From the cell containing the given text, extract its center point as (X, Y) coordinate. 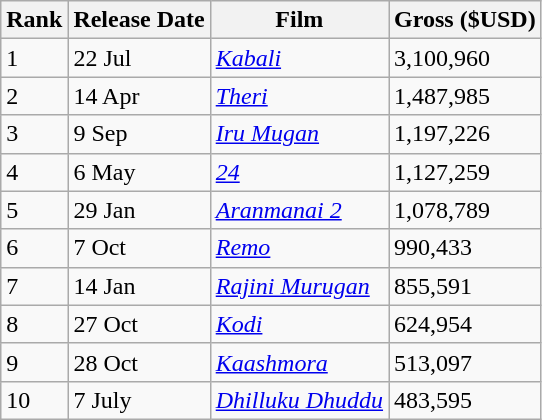
7 Oct (139, 248)
Kabali (299, 58)
27 Oct (139, 324)
2 (34, 96)
Kodi (299, 324)
3,100,960 (466, 58)
1,487,985 (466, 96)
7 (34, 286)
3 (34, 134)
1,197,226 (466, 134)
Film (299, 20)
Gross ($USD) (466, 20)
855,591 (466, 286)
Dhilluku Dhuddu (299, 400)
483,595 (466, 400)
Rajini Murugan (299, 286)
Iru Mugan (299, 134)
Release Date (139, 20)
Theri (299, 96)
6 May (139, 172)
8 (34, 324)
624,954 (466, 324)
29 Jan (139, 210)
513,097 (466, 362)
1 (34, 58)
14 Jan (139, 286)
9 (34, 362)
Remo (299, 248)
Kaashmora (299, 362)
Rank (34, 20)
1,127,259 (466, 172)
990,433 (466, 248)
1,078,789 (466, 210)
6 (34, 248)
14 Apr (139, 96)
22 Jul (139, 58)
9 Sep (139, 134)
Aranmanai 2 (299, 210)
4 (34, 172)
28 Oct (139, 362)
5 (34, 210)
7 July (139, 400)
24 (299, 172)
10 (34, 400)
